For the text-containing cell, return its midpoint in (x, y) coordinate format. 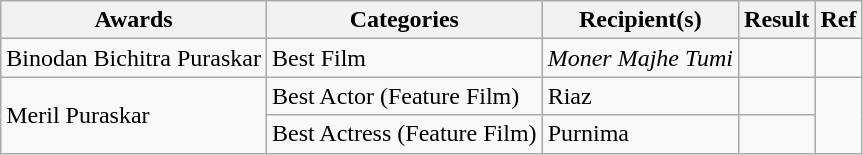
Recipient(s) (640, 20)
Moner Majhe Tumi (640, 58)
Categories (404, 20)
Best Actor (Feature Film) (404, 96)
Ref (838, 20)
Purnima (640, 134)
Meril Puraskar (134, 115)
Best Actress (Feature Film) (404, 134)
Result (777, 20)
Riaz (640, 96)
Awards (134, 20)
Binodan Bichitra Puraskar (134, 58)
Best Film (404, 58)
